Return the (x, y) coordinate for the center point of the cell that contains the specified text.  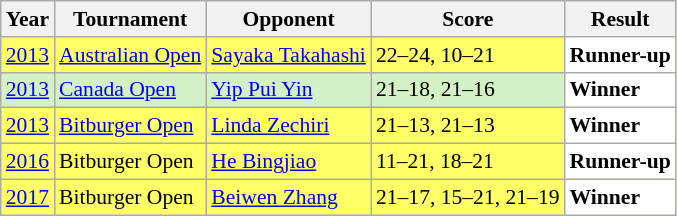
22–24, 10–21 (468, 55)
Sayaka Takahashi (288, 55)
21–13, 21–13 (468, 126)
Australian Open (130, 55)
Opponent (288, 19)
2016 (28, 162)
Yip Pui Yin (288, 90)
Result (620, 19)
Linda Zechiri (288, 126)
Year (28, 19)
Beiwen Zhang (288, 197)
Canada Open (130, 90)
He Bingjiao (288, 162)
21–17, 15–21, 21–19 (468, 197)
2017 (28, 197)
11–21, 18–21 (468, 162)
Tournament (130, 19)
Score (468, 19)
21–18, 21–16 (468, 90)
